Find where the given text appears and provide that cell's center as [X, Y] coordinate. 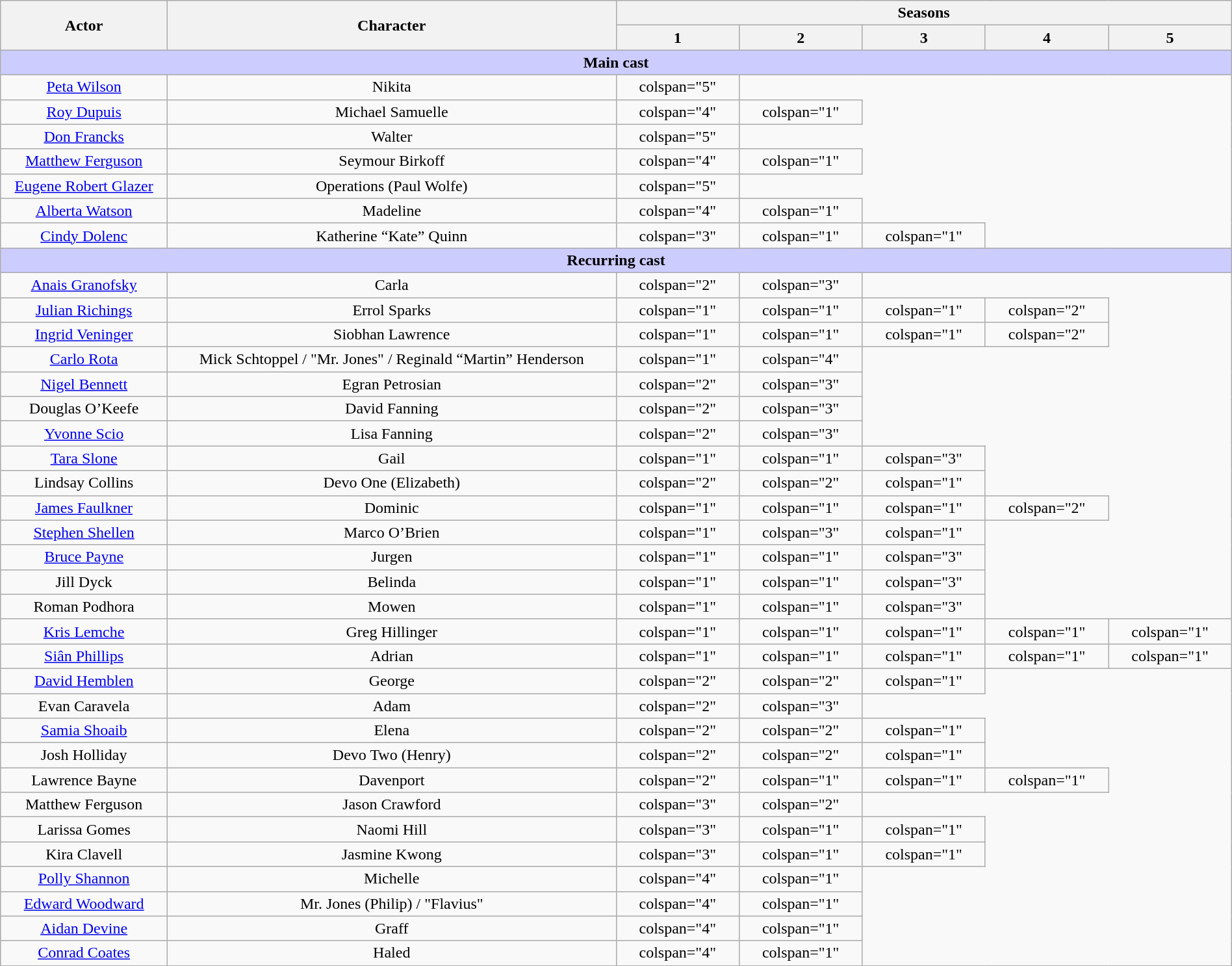
Operations (Paul Wolfe) [391, 186]
Siobhan Lawrence [391, 335]
Character [391, 25]
Samia Shoaib [84, 731]
Conrad Coates [84, 953]
David Fanning [391, 409]
Kira Clavell [84, 854]
Dominic [391, 508]
Carla [391, 285]
Mr. Jones (Philip) / "Flavius" [391, 904]
Nigel Bennett [84, 384]
Cindy Dolenc [84, 235]
Polly Shannon [84, 879]
Julian Richings [84, 310]
Roman Podhora [84, 607]
Adrian [391, 656]
Devo Two (Henry) [391, 755]
Michael Samuelle [391, 112]
Marco O’Brien [391, 532]
4 [1046, 38]
Edward Woodward [84, 904]
George [391, 681]
Naomi Hill [391, 829]
Douglas O’Keefe [84, 409]
Peta Wilson [84, 87]
Ingrid Veninger [84, 335]
Gail [391, 458]
Graff [391, 928]
2 [801, 38]
Michelle [391, 879]
Errol Sparks [391, 310]
Josh Holliday [84, 755]
David Hemblen [84, 681]
Lisa Fanning [391, 434]
Stephen Shellen [84, 532]
Greg Hillinger [391, 631]
Jason Crawford [391, 805]
3 [924, 38]
Katherine “Kate” Quinn [391, 235]
Carlo Rota [84, 359]
Haled [391, 953]
Evan Caravela [84, 705]
Siân Phillips [84, 656]
Eugene Robert Glazer [84, 186]
Tara Slone [84, 458]
Adam [391, 705]
Kris Lemche [84, 631]
Belinda [391, 582]
Walter [391, 137]
Mowen [391, 607]
Madeline [391, 211]
Yvonne Scio [84, 434]
Bruce Payne [84, 557]
Recurring cast [616, 260]
Jill Dyck [84, 582]
Jurgen [391, 557]
Elena [391, 731]
Anais Granofsky [84, 285]
Roy Dupuis [84, 112]
Actor [84, 25]
Davenport [391, 780]
Devo One (Elizabeth) [391, 483]
5 [1170, 38]
Seasons [924, 13]
Alberta Watson [84, 211]
1 [677, 38]
Nikita [391, 87]
Main cast [616, 62]
Seymour Birkoff [391, 161]
Lindsay Collins [84, 483]
Don Francks [84, 137]
Jasmine Kwong [391, 854]
Egran Petrosian [391, 384]
Aidan Devine [84, 928]
James Faulkner [84, 508]
Lawrence Bayne [84, 780]
Mick Schtoppel / "Mr. Jones" / Reginald “Martin” Henderson [391, 359]
Larissa Gomes [84, 829]
